Identify which cell holds the provided text, then report its (X, Y) central coordinate. 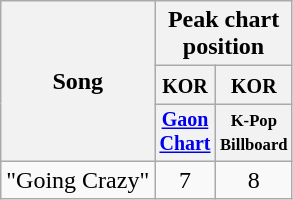
7 (186, 180)
8 (254, 180)
Peak chart position (224, 34)
Gaon Chart (186, 132)
"Going Crazy" (78, 180)
K-Pop Billboard (254, 132)
Song (78, 82)
